Capture the cell that displays the provided text and extract its [x, y] central coordinate. 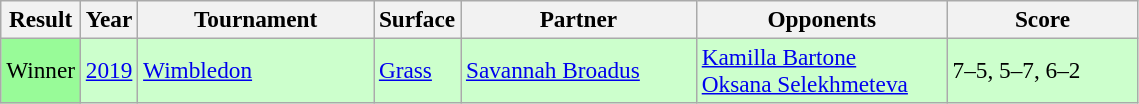
Wimbledon [256, 70]
Grass [418, 70]
Winner [41, 70]
Result [41, 19]
Partner [579, 19]
Opponents [822, 19]
Tournament [256, 19]
Kamilla Bartone Oksana Selekhmeteva [822, 70]
2019 [108, 70]
Surface [418, 19]
Savannah Broadus [579, 70]
7–5, 5–7, 6–2 [1042, 70]
Score [1042, 19]
Year [108, 19]
